Determine the (x, y) coordinate at the center of the cell enclosing the given text.  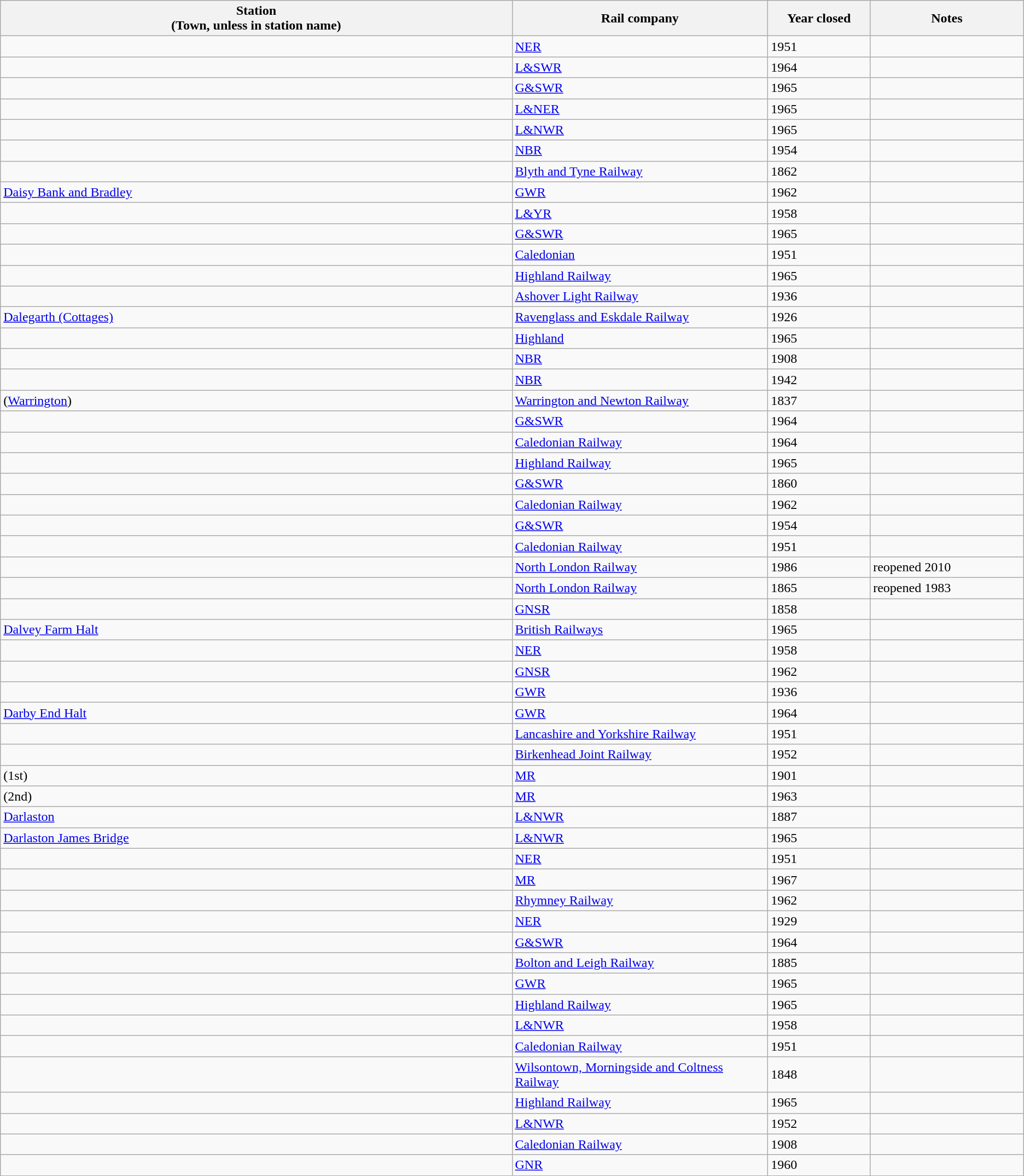
reopened 2010 (947, 567)
(1st) (256, 775)
1942 (819, 380)
Highland (640, 338)
1887 (819, 817)
Rhymney Railway (640, 900)
Wilsontown, Morningside and Coltness Railway (640, 1075)
1986 (819, 567)
1960 (819, 1165)
Blyth and Tyne Railway (640, 171)
(Warrington) (256, 401)
1865 (819, 588)
Darby End Halt (256, 713)
Caledonian (640, 254)
(2nd) (256, 796)
1885 (819, 963)
1862 (819, 171)
Year closed (819, 19)
British Railways (640, 630)
1858 (819, 609)
Darlaston James Bridge (256, 838)
Station(Town, unless in station name) (256, 19)
L&NER (640, 109)
Warrington and Newton Railway (640, 401)
Dalegarth (Cottages) (256, 317)
Rail company (640, 19)
1848 (819, 1075)
Ravenglass and Eskdale Railway (640, 317)
1929 (819, 921)
Darlaston (256, 817)
1837 (819, 401)
L&YR (640, 213)
L&SWR (640, 67)
reopened 1983 (947, 588)
Daisy Bank and Bradley (256, 192)
GNR (640, 1165)
1926 (819, 317)
1860 (819, 484)
Lancashire and Yorkshire Railway (640, 734)
Birkenhead Joint Railway (640, 755)
1963 (819, 796)
Ashover Light Railway (640, 297)
Bolton and Leigh Railway (640, 963)
Dalvey Farm Halt (256, 630)
Notes (947, 19)
1901 (819, 775)
1967 (819, 879)
